Provide the [x, y] coordinate of the cell's center where the given text is located.  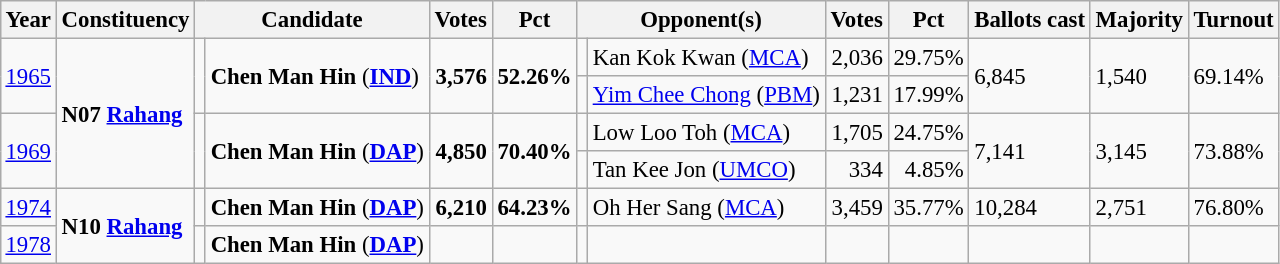
73.88% [1234, 152]
Low Loo Toh (MCA) [706, 133]
2,036 [856, 57]
1978 [28, 245]
4.85% [928, 170]
6,845 [1030, 76]
6,210 [460, 208]
1,705 [856, 133]
334 [856, 170]
70.40% [534, 152]
3,145 [1139, 152]
2,751 [1139, 208]
29.75% [928, 57]
52.26% [534, 76]
64.23% [534, 208]
17.99% [928, 95]
1965 [28, 76]
Yim Chee Chong (PBM) [706, 95]
35.77% [928, 208]
Majority [1139, 20]
1969 [28, 152]
Year [28, 20]
Oh Her Sang (MCA) [706, 208]
1,231 [856, 95]
3,576 [460, 76]
Tan Kee Jon (UMCO) [706, 170]
Constituency [125, 20]
Kan Kok Kwan (MCA) [706, 57]
N10 Rahang [125, 226]
Ballots cast [1030, 20]
Chen Man Hin (IND) [317, 76]
Opponent(s) [701, 20]
3,459 [856, 208]
1,540 [1139, 76]
Turnout [1234, 20]
76.80% [1234, 208]
N07 Rahang [125, 113]
7,141 [1030, 152]
Candidate [312, 20]
10,284 [1030, 208]
24.75% [928, 133]
69.14% [1234, 76]
1974 [28, 208]
4,850 [460, 152]
